Extract the (x, y) coordinate from the center of the cell holding the provided text.  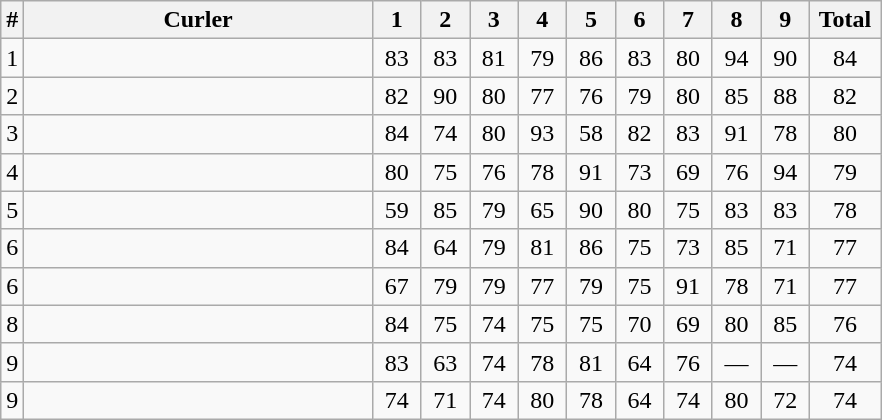
Curler (198, 20)
67 (396, 286)
7 (688, 20)
93 (542, 134)
72 (786, 400)
58 (592, 134)
65 (542, 210)
70 (640, 324)
Total (844, 20)
63 (446, 362)
59 (396, 210)
# (12, 20)
88 (786, 96)
